Return (x, y) of the center of cell containing provided text 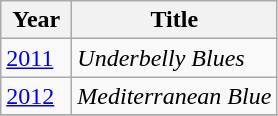
2012 (36, 96)
2011 (36, 58)
Mediterranean Blue (174, 96)
Underbelly Blues (174, 58)
Title (174, 20)
Year (36, 20)
